For the text-containing cell, return its midpoint in (x, y) coordinate format. 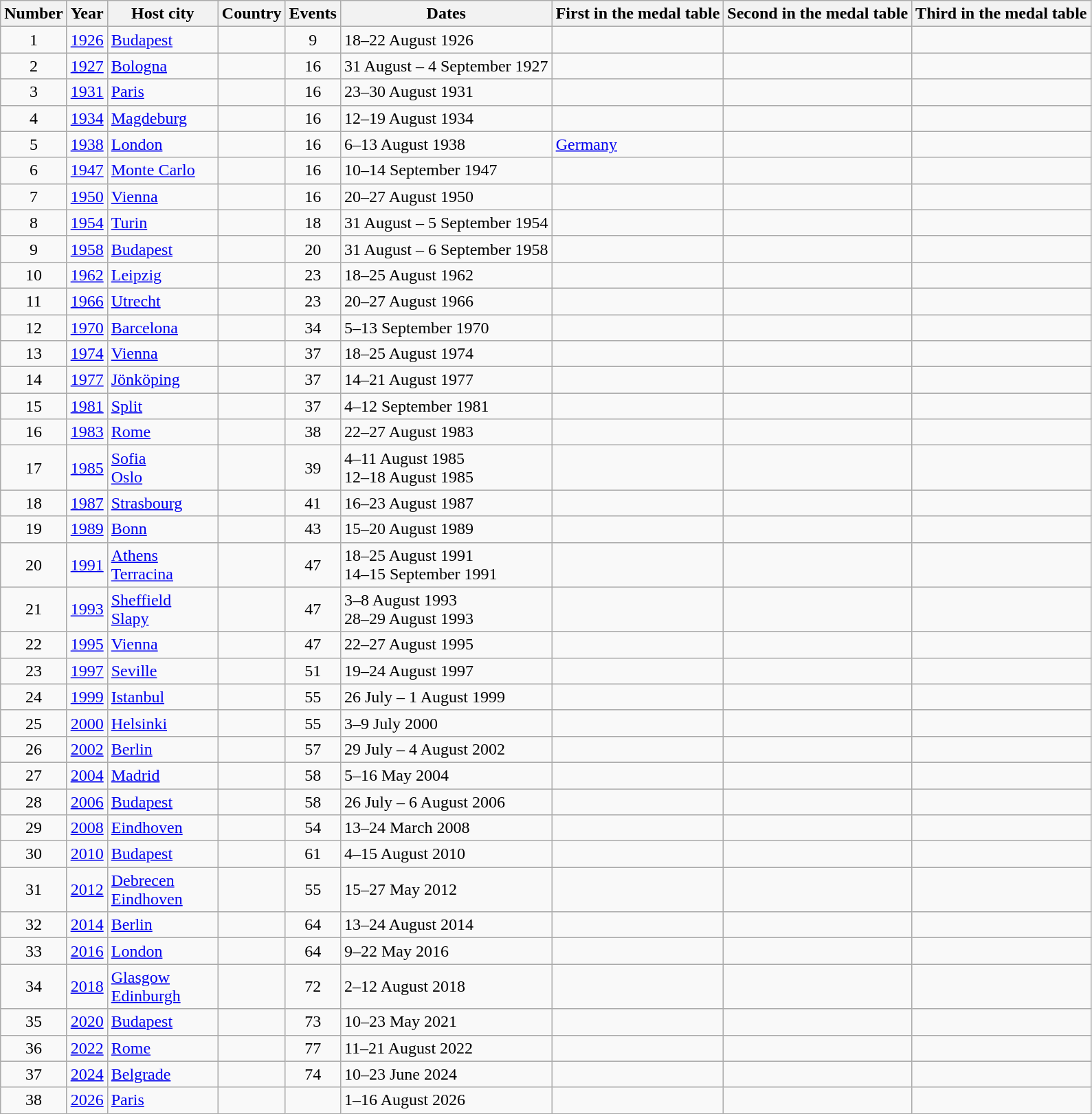
13–24 August 2014 (446, 925)
23–30 August 1931 (446, 92)
1981 (87, 406)
11 (34, 301)
2006 (87, 802)
11–21 August 2022 (446, 1048)
12–19 August 1934 (446, 118)
31 August – 5 September 1954 (446, 223)
26 July – 6 August 2006 (446, 802)
Bologna (162, 66)
54 (313, 828)
1987 (87, 503)
Istanbul (162, 697)
29 (34, 828)
2018 (87, 987)
2026 (87, 1100)
Jönköping (162, 380)
31 August – 4 September 1927 (446, 66)
22 (34, 645)
Debrecen Eindhoven (162, 889)
15–27 May 2012 (446, 889)
4–15 August 2010 (446, 854)
72 (313, 987)
Number (34, 14)
1950 (87, 197)
41 (313, 503)
1938 (87, 144)
Dates (446, 14)
Helsinki (162, 723)
2000 (87, 723)
2020 (87, 1022)
Events (313, 14)
1970 (87, 328)
13–24 March 2008 (446, 828)
21 (34, 609)
1993 (87, 609)
33 (34, 951)
2–12 August 2018 (446, 987)
2014 (87, 925)
Strasbourg (162, 503)
9–22 May 2016 (446, 951)
Germany (638, 144)
2012 (87, 889)
35 (34, 1022)
10–23 May 2021 (446, 1022)
Year (87, 14)
1934 (87, 118)
5 (34, 144)
6–13 August 1938 (446, 144)
57 (313, 749)
31 August – 6 September 1958 (446, 249)
51 (313, 671)
Eindhoven (162, 828)
17 (34, 467)
1954 (87, 223)
30 (34, 854)
18–22 August 1926 (446, 40)
6 (34, 170)
2004 (87, 775)
2016 (87, 951)
20–27 August 1950 (446, 197)
29 July – 4 August 2002 (446, 749)
13 (34, 354)
73 (313, 1022)
36 (34, 1048)
Belgrade (162, 1074)
32 (34, 925)
1974 (87, 354)
1947 (87, 170)
1989 (87, 529)
Second in the medal table (818, 14)
3–8 August 1993 28–29 August 1993 (446, 609)
1977 (87, 380)
3–9 July 2000 (446, 723)
Country (252, 14)
26 (34, 749)
27 (34, 775)
1–16 August 2026 (446, 1100)
Athens Terracina (162, 565)
1958 (87, 249)
19 (34, 529)
2002 (87, 749)
Third in the medal table (1001, 14)
Seville (162, 671)
Barcelona (162, 328)
26 July – 1 August 1999 (446, 697)
Sheffield Slapy (162, 609)
1995 (87, 645)
Utrecht (162, 301)
39 (313, 467)
1983 (87, 432)
1999 (87, 697)
5–13 September 1970 (446, 328)
22–27 August 1983 (446, 432)
4 (34, 118)
28 (34, 802)
1997 (87, 671)
1931 (87, 92)
24 (34, 697)
5–16 May 2004 (446, 775)
31 (34, 889)
Split (162, 406)
2022 (87, 1048)
Magdeburg (162, 118)
4–11 August 1985 12–18 August 1985 (446, 467)
20–27 August 1966 (446, 301)
18–25 August 1974 (446, 354)
1985 (87, 467)
8 (34, 223)
14 (34, 380)
2 (34, 66)
1927 (87, 66)
10–23 June 2024 (446, 1074)
14–21 August 1977 (446, 380)
Leipzig (162, 275)
1 (34, 40)
15 (34, 406)
2024 (87, 1074)
Bonn (162, 529)
43 (313, 529)
18–25 August 1991 14–15 September 1991 (446, 565)
25 (34, 723)
1926 (87, 40)
First in the medal table (638, 14)
Monte Carlo (162, 170)
19–24 August 1997 (446, 671)
1962 (87, 275)
2010 (87, 854)
15–20 August 1989 (446, 529)
22–27 August 1995 (446, 645)
Sofia Oslo (162, 467)
74 (313, 1074)
Host city (162, 14)
7 (34, 197)
2008 (87, 828)
Turin (162, 223)
16–23 August 1987 (446, 503)
10–14 September 1947 (446, 170)
1966 (87, 301)
4–12 September 1981 (446, 406)
3 (34, 92)
GlasgowEdinburgh (162, 987)
10 (34, 275)
12 (34, 328)
Madrid (162, 775)
18–25 August 1962 (446, 275)
1991 (87, 565)
61 (313, 854)
77 (313, 1048)
